Determine the (X, Y) coordinate at the center of the cell enclosing the given text.  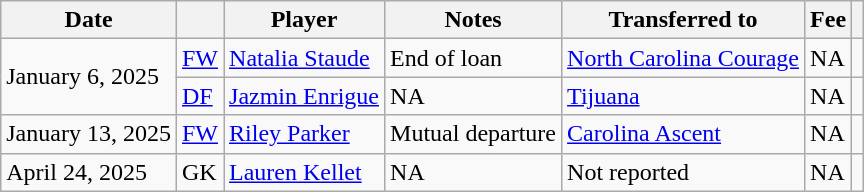
DF (200, 96)
Notes (474, 20)
Jazmin Enrigue (304, 96)
Transferred to (684, 20)
Fee (828, 20)
January 13, 2025 (89, 134)
January 6, 2025 (89, 77)
Player (304, 20)
Date (89, 20)
Lauren Kellet (304, 172)
April 24, 2025 (89, 172)
Mutual departure (474, 134)
Tijuana (684, 96)
Carolina Ascent (684, 134)
End of loan (474, 58)
GK (200, 172)
Natalia Staude (304, 58)
Not reported (684, 172)
North Carolina Courage (684, 58)
Riley Parker (304, 134)
